From the cell containing the given text, extract its center point as [X, Y] coordinate. 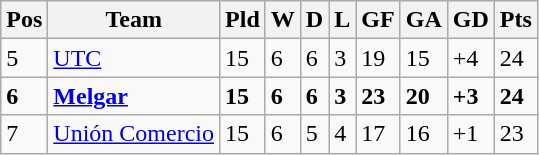
19 [378, 58]
4 [342, 134]
GA [424, 20]
Melgar [134, 96]
+1 [470, 134]
Pos [24, 20]
D [314, 20]
GD [470, 20]
17 [378, 134]
Team [134, 20]
20 [424, 96]
+3 [470, 96]
+4 [470, 58]
W [282, 20]
UTC [134, 58]
GF [378, 20]
Unión Comercio [134, 134]
16 [424, 134]
Pts [516, 20]
L [342, 20]
7 [24, 134]
Pld [243, 20]
